Pinpoint the cell where the given text exists, returning its [x, y] midpoint coordinate. 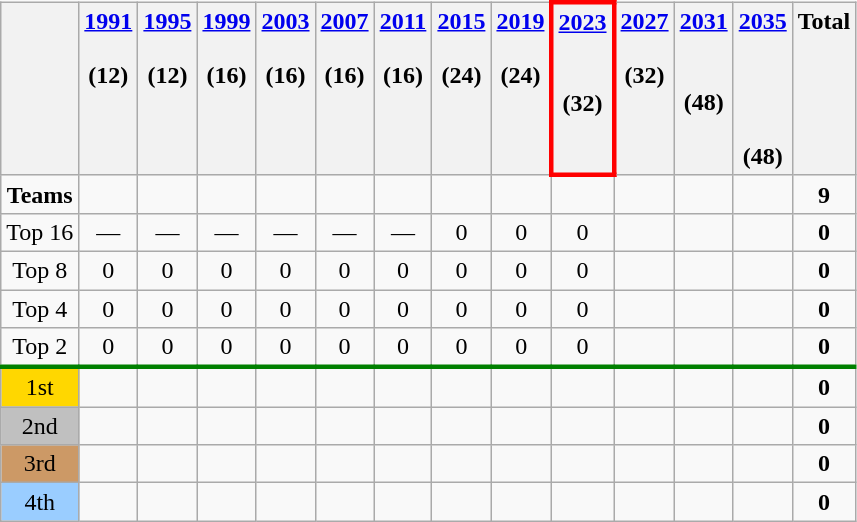
2027 (32) [644, 88]
4th [40, 502]
1991 (12) [108, 88]
Top 4 [40, 309]
9 [824, 194]
Teams [40, 194]
2019 (24) [522, 88]
2031 (48) [704, 88]
2011 (16) [403, 88]
1995 (12) [168, 88]
2nd [40, 426]
2007 (16) [344, 88]
2003 (16) [286, 88]
2023 (32) [582, 88]
1999 (16) [226, 88]
3rd [40, 464]
2035 (48) [762, 88]
Top 2 [40, 348]
2015 (24) [462, 88]
Top 16 [40, 232]
1st [40, 387]
Top 8 [40, 270]
Total [824, 88]
